Return (X, Y) of the center of cell containing provided text 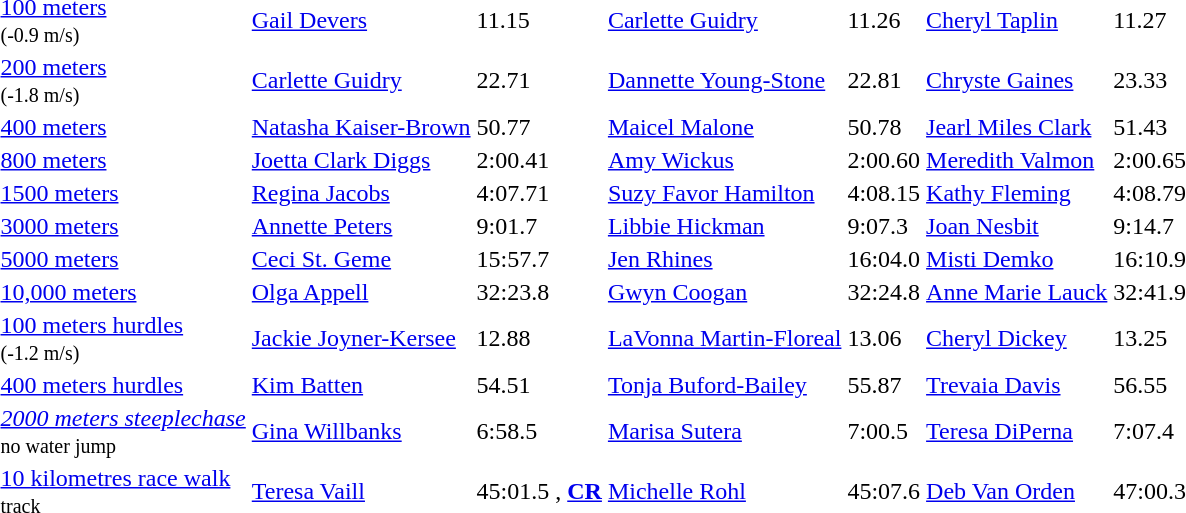
Jen Rhines (724, 259)
4:07.71 (539, 193)
Dannette Young-Stone (724, 80)
12.88 (539, 338)
50.78 (884, 127)
15:57.7 (539, 259)
Amy Wickus (724, 160)
2:00.41 (539, 160)
Trevaia Davis (1017, 385)
7:00.5 (884, 432)
2:00.60 (884, 160)
Anne Marie Lauck (1017, 292)
22.71 (539, 80)
Jearl Miles Clark (1017, 127)
Kathy Fleming (1017, 193)
Regina Jacobs (361, 193)
4:08.15 (884, 193)
Maicel Malone (724, 127)
50.77 (539, 127)
55.87 (884, 385)
Meredith Valmon (1017, 160)
32:23.8 (539, 292)
Jackie Joyner-Kersee (361, 338)
Ceci St. Geme (361, 259)
Joetta Clark Diggs (361, 160)
Libbie Hickman (724, 226)
22.81 (884, 80)
54.51 (539, 385)
Gina Willbanks (361, 432)
Natasha Kaiser-Brown (361, 127)
Cheryl Dickey (1017, 338)
Olga Appell (361, 292)
6:58.5 (539, 432)
Teresa DiPerna (1017, 432)
Joan Nesbit (1017, 226)
Annette Peters (361, 226)
LaVonna Martin-Floreal (724, 338)
9:01.7 (539, 226)
Kim Batten (361, 385)
Misti Demko (1017, 259)
Tonja Buford-Bailey (724, 385)
13.06 (884, 338)
Chryste Gaines (1017, 80)
Carlette Guidry (361, 80)
16:04.0 (884, 259)
Marisa Sutera (724, 432)
Gwyn Coogan (724, 292)
32:24.8 (884, 292)
9:07.3 (884, 226)
Suzy Favor Hamilton (724, 193)
